Scan for the cell matching the given text and deliver its [X, Y] coordinate at center. 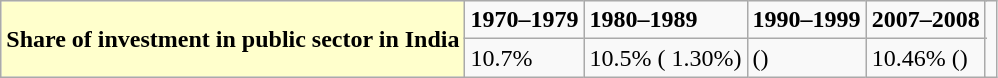
10.5% ( 1.30%) [666, 58]
1990–1999 [806, 20]
10.7% [524, 58]
1980–1989 [666, 20]
1970–1979 [524, 20]
10.46% () [926, 58]
2007–2008 [926, 20]
() [806, 58]
Share of investment in public sector in India [233, 39]
